Locate the cell with the specified text and output its [X, Y] center coordinate. 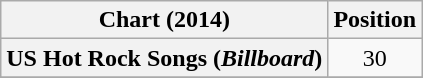
30 [375, 58]
Chart (2014) [164, 20]
US Hot Rock Songs (Billboard) [164, 58]
Position [375, 20]
